Determine the [X, Y] coordinate at the center of the cell enclosing the given text.  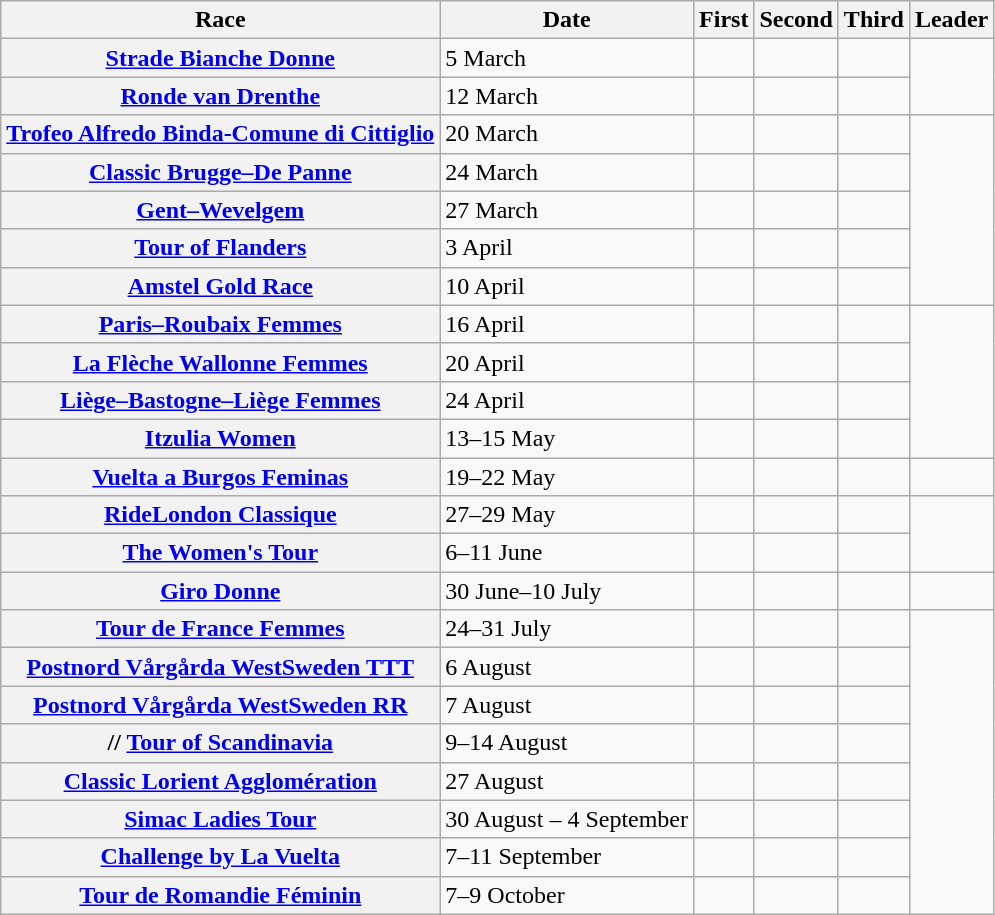
24 March [567, 172]
9–14 August [567, 743]
Tour de Romandie Féminin [220, 895]
10 April [567, 286]
Trofeo Alfredo Binda-Comune di Cittiglio [220, 134]
Classic Lorient Agglomération [220, 781]
6–11 June [567, 553]
The Women's Tour [220, 553]
16 April [567, 324]
5 March [567, 58]
Postnord Vårgårda WestSweden TTT [220, 667]
Simac Ladies Tour [220, 819]
3 April [567, 248]
First [724, 20]
Gent–Wevelgem [220, 210]
Liège–Bastogne–Liège Femmes [220, 400]
Classic Brugge–De Panne [220, 172]
19–22 May [567, 477]
La Flèche Wallonne Femmes [220, 362]
Tour de France Femmes [220, 629]
7–9 October [567, 895]
Second [796, 20]
6 August [567, 667]
20 April [567, 362]
Race [220, 20]
20 March [567, 134]
Itzulia Women [220, 438]
24 April [567, 400]
Paris–Roubaix Femmes [220, 324]
24–31 July [567, 629]
Postnord Vårgårda WestSweden RR [220, 705]
27 March [567, 210]
Challenge by La Vuelta [220, 857]
Giro Donne [220, 591]
Third [874, 20]
30 June–10 July [567, 591]
12 March [567, 96]
Ronde van Drenthe [220, 96]
13–15 May [567, 438]
Strade Bianche Donne [220, 58]
RideLondon Classique [220, 515]
Vuelta a Burgos Feminas [220, 477]
// Tour of Scandinavia [220, 743]
27–29 May [567, 515]
27 August [567, 781]
30 August – 4 September [567, 819]
7–11 September [567, 857]
7 August [567, 705]
Leader [951, 20]
Amstel Gold Race [220, 286]
Date [567, 20]
Tour of Flanders [220, 248]
